Provide the [x, y] coordinate of the cell's center where the given text is located.  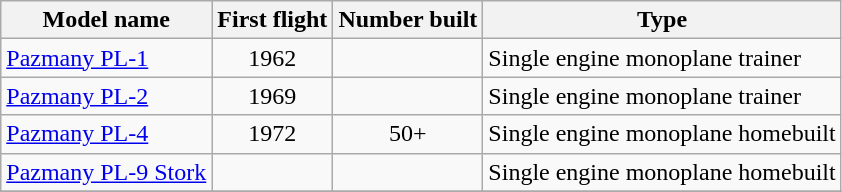
1969 [272, 96]
Type [662, 20]
Pazmany PL-9 Stork [106, 172]
Number built [408, 20]
Pazmany PL-1 [106, 58]
50+ [408, 134]
First flight [272, 20]
1962 [272, 58]
Pazmany PL-2 [106, 96]
Pazmany PL-4 [106, 134]
Model name [106, 20]
1972 [272, 134]
